From the cell containing the given text, extract its center point as (x, y) coordinate. 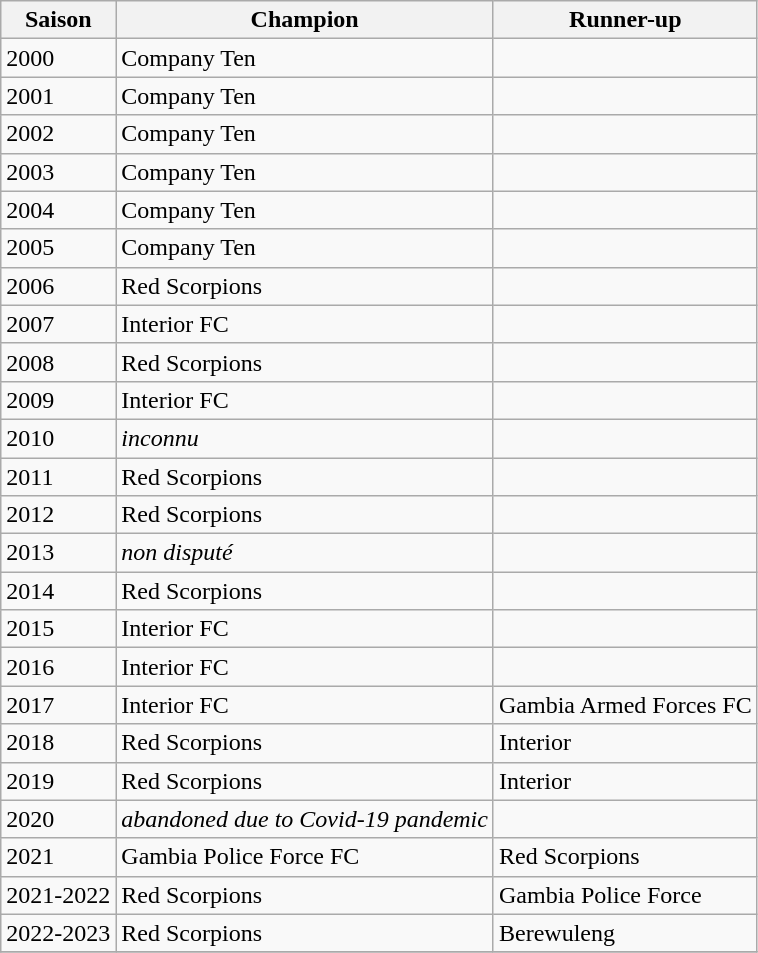
non disputé (305, 553)
2000 (58, 58)
Saison (58, 20)
2004 (58, 210)
2014 (58, 591)
Gambia Armed Forces FC (625, 705)
2001 (58, 96)
2010 (58, 438)
2021 (58, 857)
Gambia Police Force FC (305, 857)
2013 (58, 553)
2020 (58, 819)
Champion (305, 20)
inconnu (305, 438)
2018 (58, 743)
2003 (58, 172)
2005 (58, 248)
2022-2023 (58, 933)
Berewuleng (625, 933)
2021-2022 (58, 895)
2015 (58, 629)
2006 (58, 286)
Gambia Police Force (625, 895)
2009 (58, 400)
abandoned due to Covid-19 pandemic (305, 819)
2007 (58, 324)
2008 (58, 362)
2017 (58, 705)
2019 (58, 781)
2016 (58, 667)
2012 (58, 515)
Runner-up (625, 20)
2002 (58, 134)
2011 (58, 477)
